Locate the cell with the specified text and output its (x, y) center coordinate. 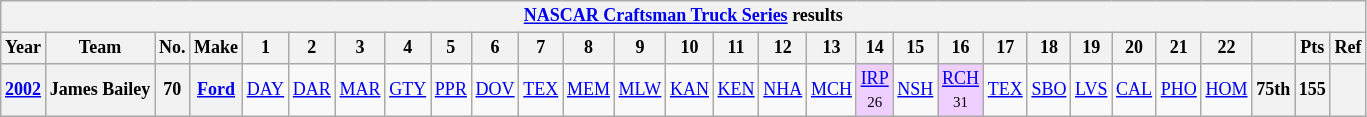
20 (1134, 48)
3 (360, 48)
15 (916, 48)
KEN (736, 90)
Ford (216, 90)
70 (172, 90)
18 (1049, 48)
2 (312, 48)
2002 (24, 90)
DOV (495, 90)
8 (589, 48)
19 (1092, 48)
NHA (783, 90)
7 (541, 48)
GTY (408, 90)
1 (265, 48)
NSH (916, 90)
21 (1178, 48)
LVS (1092, 90)
13 (832, 48)
11 (736, 48)
PPR (452, 90)
14 (874, 48)
12 (783, 48)
MCH (832, 90)
Pts (1313, 48)
16 (961, 48)
IRP26 (874, 90)
PHO (1178, 90)
MLW (640, 90)
Team (100, 48)
10 (690, 48)
DAY (265, 90)
75th (1274, 90)
4 (408, 48)
HOM (1226, 90)
KAN (690, 90)
Make (216, 48)
Ref (1348, 48)
NASCAR Craftsman Truck Series results (684, 16)
22 (1226, 48)
5 (452, 48)
RCH31 (961, 90)
SBO (1049, 90)
155 (1313, 90)
CAL (1134, 90)
James Bailey (100, 90)
17 (1005, 48)
9 (640, 48)
MAR (360, 90)
No. (172, 48)
DAR (312, 90)
6 (495, 48)
MEM (589, 90)
Year (24, 48)
